For the text-containing cell, return its midpoint in (x, y) coordinate format. 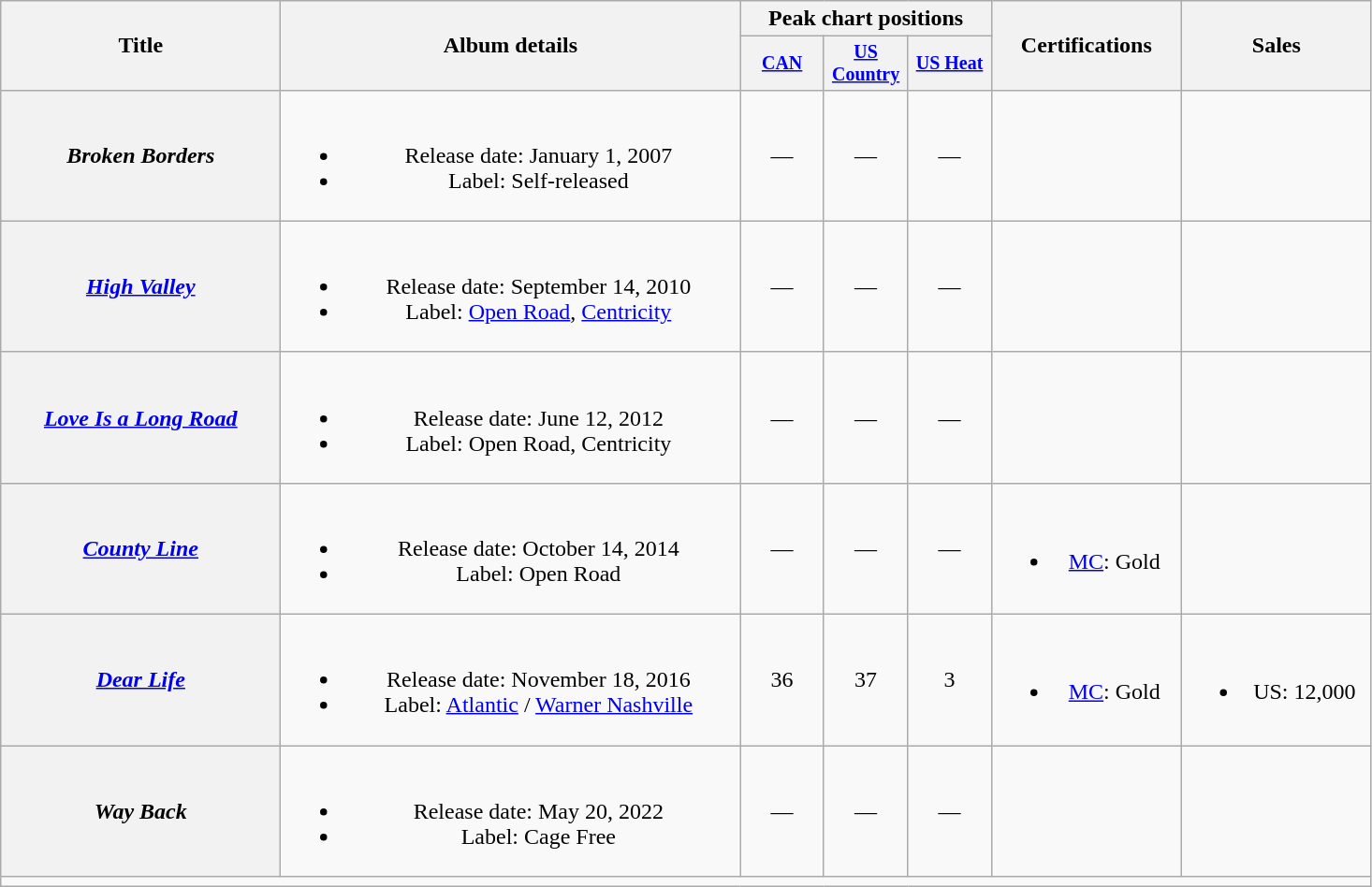
CAN (782, 64)
US Heat (949, 64)
Broken Borders (140, 155)
Dear Life (140, 680)
Release date: October 14, 2014Label: Open Road (511, 548)
Release date: May 20, 2022Label: Cage Free (511, 811)
Title (140, 46)
Release date: January 1, 2007Label: Self-released (511, 155)
Sales (1277, 46)
Release date: September 14, 2010Label: Open Road, Centricity (511, 286)
3 (949, 680)
US Country (865, 64)
Album details (511, 46)
US: 12,000 (1277, 680)
36 (782, 680)
Love Is a Long Road (140, 417)
High Valley (140, 286)
Certifications (1086, 46)
Release date: November 18, 2016Label: Atlantic / Warner Nashville (511, 680)
Release date: June 12, 2012Label: Open Road, Centricity (511, 417)
Way Back (140, 811)
37 (865, 680)
County Line (140, 548)
Peak chart positions (866, 19)
